Find where the given text appears and provide that cell's center as (X, Y) coordinate. 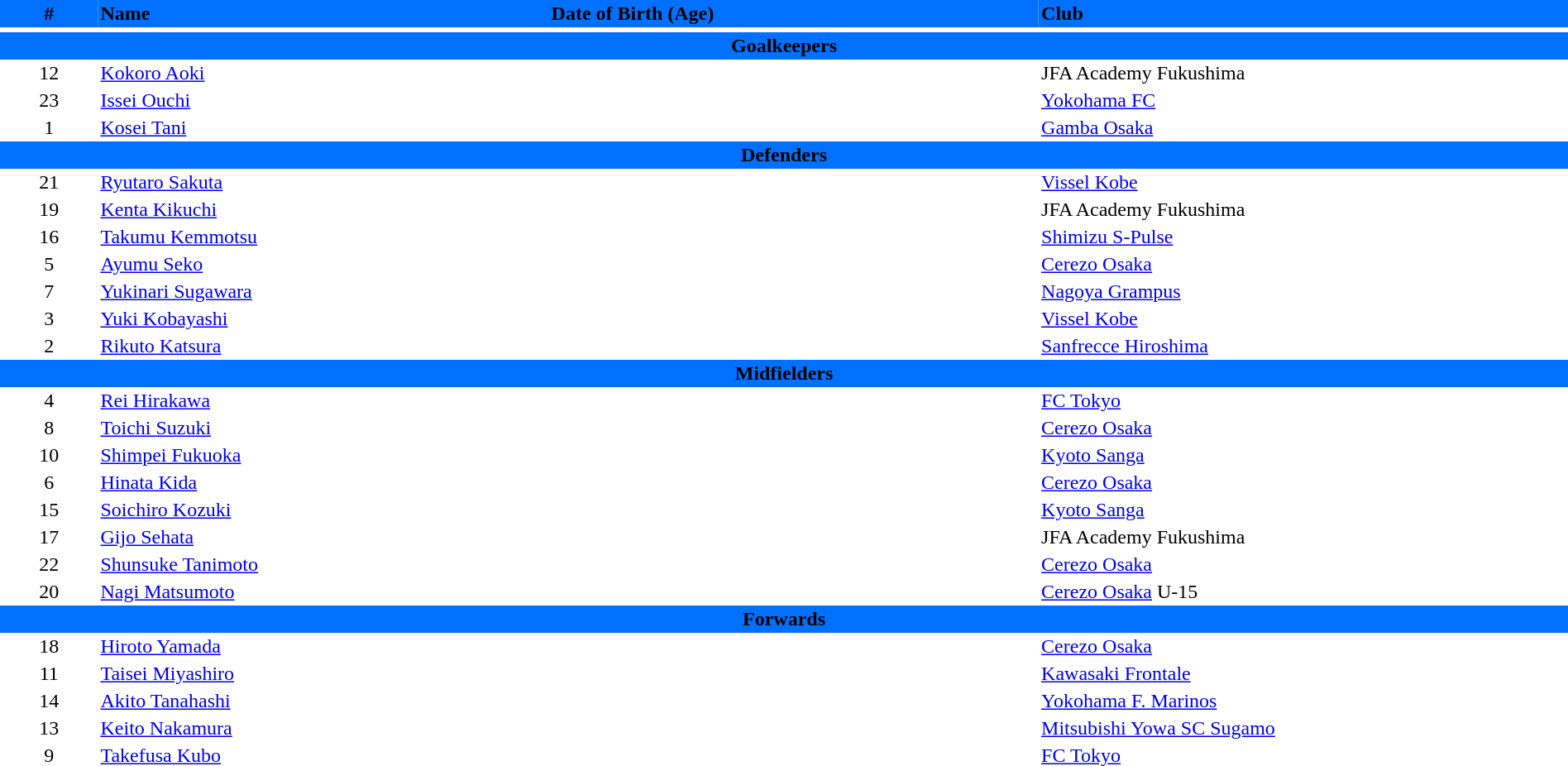
Mitsubishi Yowa SC Sugamo (1303, 728)
Issei Ouchi (323, 101)
16 (49, 237)
17 (49, 538)
Ryutaro Sakuta (323, 182)
Midfielders (784, 374)
Ayumu Seko (323, 265)
Yokohama F. Marinos (1303, 701)
Gijo Sehata (323, 538)
6 (49, 483)
2 (49, 346)
22 (49, 564)
15 (49, 510)
1 (49, 127)
Soichiro Kozuki (323, 510)
Shimpei Fukuoka (323, 455)
Shunsuke Tanimoto (323, 564)
Club (1303, 13)
13 (49, 728)
Goalkeepers (784, 46)
FC Tokyo (1303, 400)
Kenta Kikuchi (323, 210)
Date of Birth (Age) (794, 13)
Yuki Kobayashi (323, 319)
Keito Nakamura (323, 728)
Nagi Matsumoto (323, 592)
18 (49, 647)
23 (49, 101)
14 (49, 701)
Takumu Kemmotsu (323, 237)
Yukinari Sugawara (323, 291)
Taisei Miyashiro (323, 673)
12 (49, 73)
3 (49, 319)
4 (49, 400)
Rikuto Katsura (323, 346)
Hinata Kida (323, 483)
Akito Tanahashi (323, 701)
20 (49, 592)
Cerezo Osaka U-15 (1303, 592)
Defenders (784, 156)
Rei Hirakawa (323, 400)
Kokoro Aoki (323, 73)
5 (49, 265)
11 (49, 673)
7 (49, 291)
Yokohama FC (1303, 101)
Toichi Suzuki (323, 428)
Name (323, 13)
Shimizu S-Pulse (1303, 237)
# (49, 13)
8 (49, 428)
10 (49, 455)
21 (49, 182)
Gamba Osaka (1303, 127)
Forwards (784, 619)
Nagoya Grampus (1303, 291)
19 (49, 210)
Hiroto Yamada (323, 647)
Kosei Tani (323, 127)
Kawasaki Frontale (1303, 673)
Sanfrecce Hiroshima (1303, 346)
